Search for the cell housing the specified text and yield its [X, Y] center coordinate. 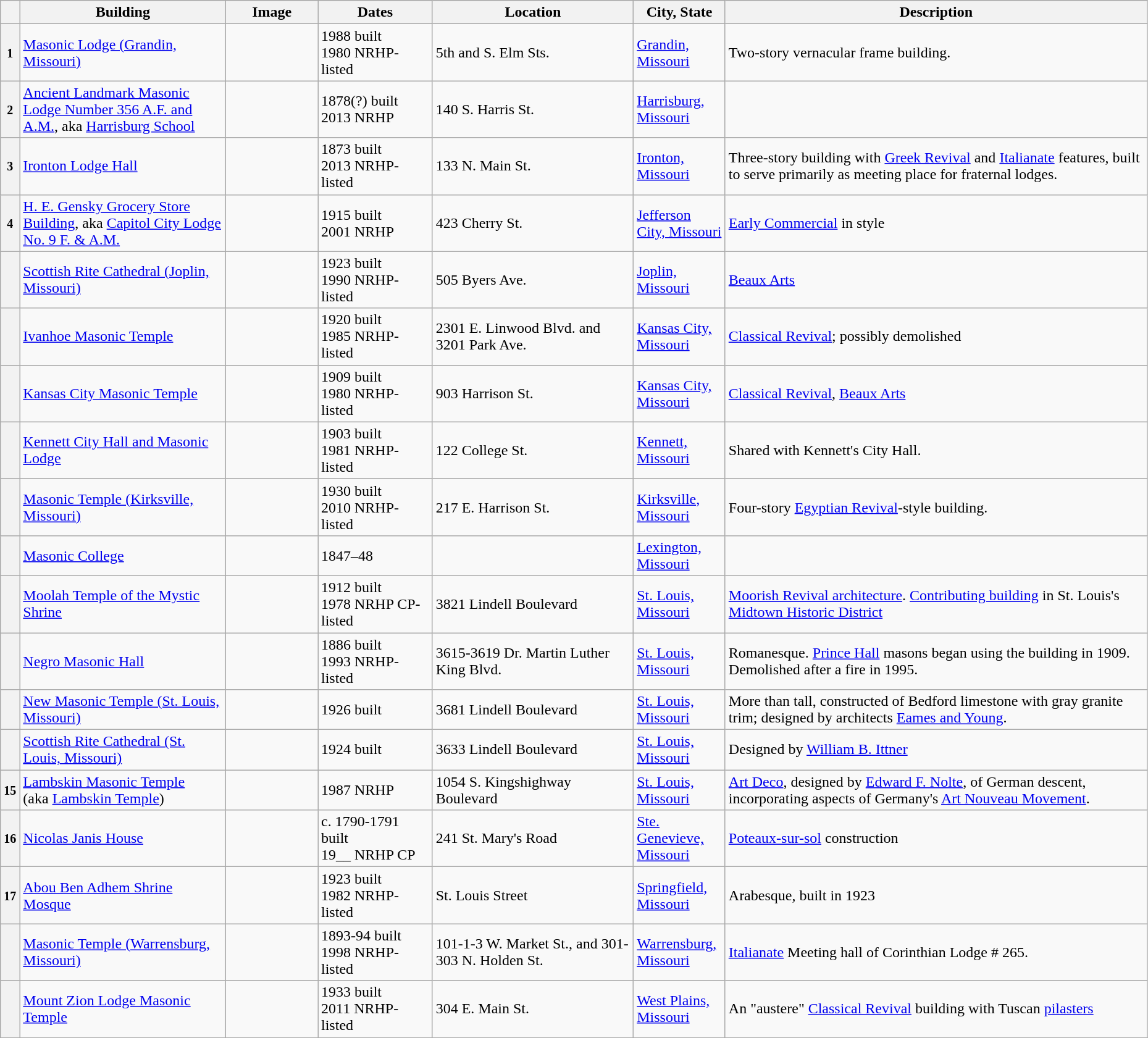
Ivanhoe Masonic Temple [123, 337]
1930 built2010 NRHP-listed [375, 507]
241 St. Mary's Road [533, 839]
3 [10, 166]
Lambskin Masonic Temple(aka Lambskin Temple) [123, 790]
c. 1790-1791 built19__ NRHP CP [375, 839]
1924 built [375, 750]
Classical Revival; possibly demolished [936, 337]
Dates [375, 12]
Kennett, Missouri [679, 450]
Ironton, Missouri [679, 166]
217 E. Harrison St. [533, 507]
16 [10, 839]
Three-story building with Greek Revival and Italianate features, built to serve primarily as meeting place for fraternal lodges. [936, 166]
Image [272, 12]
1915 built2001 NRHP [375, 223]
Beaux Arts [936, 280]
1903 built1981 NRHP-listed [375, 450]
An "austere" Classical Revival building with Tuscan pilasters [936, 1009]
140 S. Harris St. [533, 109]
West Plains, Missouri [679, 1009]
3633 Lindell Boulevard [533, 750]
Moolah Temple of the Mystic Shrine [123, 604]
1912 built1978 NRHP CP-listed [375, 604]
Romanesque. Prince Hall masons began using the building in 1909. Demolished after a fire in 1995. [936, 661]
Masonic College [123, 556]
Shared with Kennett's City Hall. [936, 450]
1 [10, 52]
More than tall, constructed of Bedford limestone with gray granite trim; designed by architects Eames and Young. [936, 710]
Springfield, Missouri [679, 895]
St. Louis Street [533, 895]
4 [10, 223]
Masonic Temple (Kirksville, Missouri) [123, 507]
Jefferson City, Missouri [679, 223]
903 Harrison St. [533, 393]
Masonic Lodge (Grandin, Missouri) [123, 52]
Joplin, Missouri [679, 280]
1920 built1985 NRHP-listed [375, 337]
133 N. Main St. [533, 166]
Early Commercial in style [936, 223]
Description [936, 12]
2301 E. Linwood Blvd. and 3201 Park Ave. [533, 337]
Four-story Egyptian Revival-style building. [936, 507]
Mount Zion Lodge Masonic Temple [123, 1009]
1054 S. Kingshighway Boulevard [533, 790]
Poteaux-sur-sol construction [936, 839]
1909 built1980 NRHP-listed [375, 393]
1873 built2013 NRHP-listed [375, 166]
Ste. Genevieve, Missouri [679, 839]
Masonic Temple (Warrensburg, Missouri) [123, 952]
1926 built [375, 710]
New Masonic Temple (St. Louis, Missouri) [123, 710]
Kennett City Hall and Masonic Lodge [123, 450]
1988 built1980 NRHP-listed [375, 52]
Location [533, 12]
1923 built1990 NRHP-listed [375, 280]
1923 built1982 NRHP-listed [375, 895]
Italianate Meeting hall of Corinthian Lodge # 265. [936, 952]
122 College St. [533, 450]
Kansas City Masonic Temple [123, 393]
Classical Revival, Beaux Arts [936, 393]
1987 NRHP [375, 790]
304 E. Main St. [533, 1009]
Art Deco, designed by Edward F. Nolte, of German descent, incorporating aspects of Germany's Art Nouveau Movement. [936, 790]
1893-94 built1998 NRHP-listed [375, 952]
Arabesque, built in 1923 [936, 895]
Lexington, Missouri [679, 556]
505 Byers Ave. [533, 280]
City, State [679, 12]
2 [10, 109]
3681 Lindell Boulevard [533, 710]
15 [10, 790]
Warrensburg, Missouri [679, 952]
Scottish Rite Cathedral (Joplin, Missouri) [123, 280]
3615-3619 Dr. Martin Luther King Blvd. [533, 661]
423 Cherry St. [533, 223]
H. E. Gensky Grocery Store Building, aka Capitol City Lodge No. 9 F. & A.M. [123, 223]
1847–48 [375, 556]
1878(?) built2013 NRHP [375, 109]
17 [10, 895]
Ironton Lodge Hall [123, 166]
Designed by William B. Ittner [936, 750]
Scottish Rite Cathedral (St. Louis, Missouri) [123, 750]
Kirksville, Missouri [679, 507]
5th and S. Elm Sts. [533, 52]
Ancient Landmark Masonic Lodge Number 356 A.F. and A.M., aka Harrisburg School [123, 109]
1886 built1993 NRHP-listed [375, 661]
Abou Ben Adhem Shrine Mosque [123, 895]
3821 Lindell Boulevard [533, 604]
Building [123, 12]
Nicolas Janis House [123, 839]
Two-story vernacular frame building. [936, 52]
Grandin, Missouri [679, 52]
1933 built2011 NRHP-listed [375, 1009]
Negro Masonic Hall [123, 661]
Harrisburg, Missouri [679, 109]
101-1-3 W. Market St., and 301-303 N. Holden St. [533, 952]
Moorish Revival architecture. Contributing building in St. Louis's Midtown Historic District [936, 604]
